Provide the (x, y) coordinate of the cell's center where the given text is located.  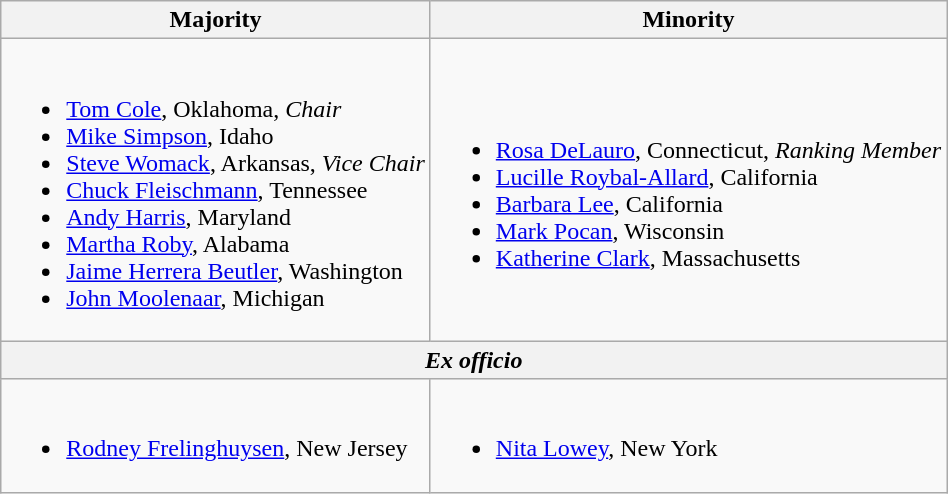
Rosa DeLauro, Connecticut, Ranking MemberLucille Roybal-Allard, CaliforniaBarbara Lee, CaliforniaMark Pocan, WisconsinKatherine Clark, Massachusetts (688, 190)
Majority (216, 20)
Minority (688, 20)
Rodney Frelinghuysen, New Jersey (216, 436)
Nita Lowey, New York (688, 436)
Ex officio (474, 360)
